Detect which cell encompasses the target text, then output its [x, y] center coordinate. 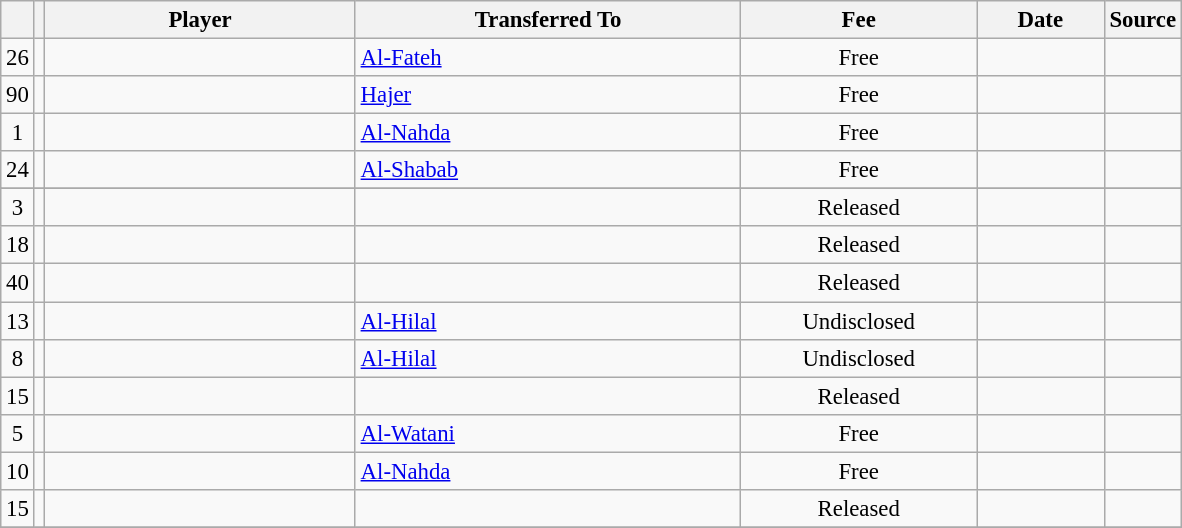
Player [200, 20]
90 [18, 95]
40 [18, 283]
Al-Watani [548, 433]
Source [1142, 20]
Date [1040, 20]
13 [18, 321]
26 [18, 58]
8 [18, 358]
5 [18, 433]
24 [18, 170]
Transferred To [548, 20]
Al-Fateh [548, 58]
1 [18, 133]
10 [18, 471]
Al-Shabab [548, 170]
3 [18, 208]
Fee [859, 20]
18 [18, 245]
Hajer [548, 95]
